Provide the [X, Y] coordinate of the cell's center where the given text is located.  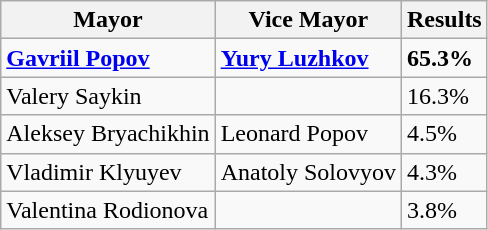
4.3% [445, 172]
Leonard Popov [308, 134]
3.8% [445, 210]
Results [445, 20]
Vice Mayor [308, 20]
Mayor [108, 20]
Valery Saykin [108, 96]
4.5% [445, 134]
65.3% [445, 58]
Aleksey Bryachikhin [108, 134]
Yury Luzhkov [308, 58]
Gavriil Popov [108, 58]
Vladimir Klyuyev [108, 172]
Valentina Rodionova [108, 210]
Anatoly Solovyov [308, 172]
16.3% [445, 96]
